From the cell containing the given text, extract its center point as (x, y) coordinate. 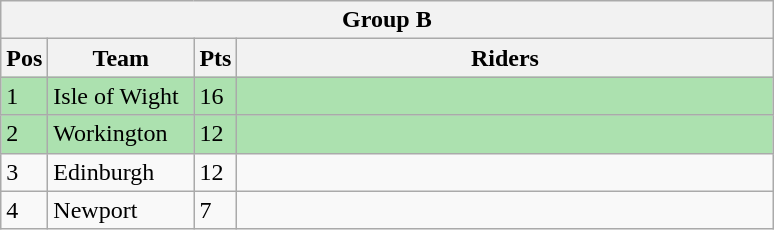
Team (121, 58)
16 (216, 96)
2 (24, 134)
Pts (216, 58)
Workington (121, 134)
Isle of Wight (121, 96)
Group B (387, 20)
Edinburgh (121, 172)
Newport (121, 210)
7 (216, 210)
3 (24, 172)
1 (24, 96)
Riders (505, 58)
Pos (24, 58)
4 (24, 210)
